Extract the (X, Y) coordinate from the center of the cell holding the provided text.  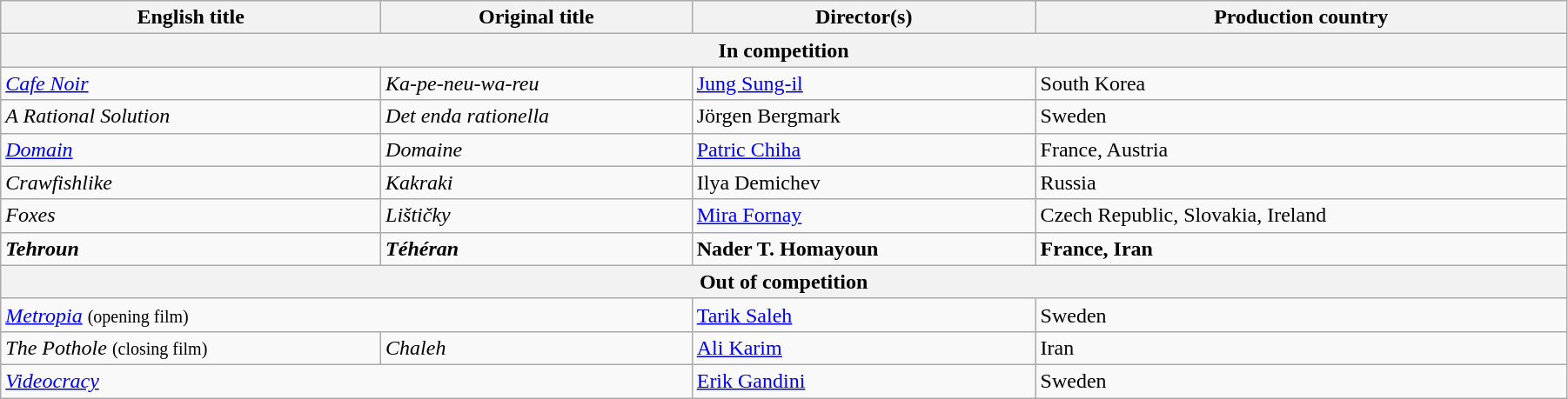
Metropia (opening film) (346, 315)
Det enda rationella (537, 116)
Chaleh (537, 348)
Lištičky (537, 216)
Cafe Noir (191, 83)
Kakraki (537, 183)
Tehroun (191, 249)
Ali Karim (863, 348)
France, Iran (1301, 249)
Foxes (191, 216)
Mira Fornay (863, 216)
Crawfishlike (191, 183)
Production country (1301, 17)
Jung Sung-il (863, 83)
France, Austria (1301, 150)
A Rational Solution (191, 116)
Jörgen Bergmark (863, 116)
South Korea (1301, 83)
Iran (1301, 348)
Out of competition (784, 282)
Videocracy (346, 381)
Director(s) (863, 17)
Erik Gandini (863, 381)
Domain (191, 150)
In competition (784, 50)
Ilya Demichev (863, 183)
Nader T. Homayoun (863, 249)
Ka-pe-neu-wa-reu (537, 83)
Domaine (537, 150)
English title (191, 17)
Russia (1301, 183)
Patric Chiha (863, 150)
Téhéran (537, 249)
Original title (537, 17)
The Pothole (closing film) (191, 348)
Tarik Saleh (863, 315)
Czech Republic, Slovakia, Ireland (1301, 216)
